From the cell containing the given text, extract its center point as (x, y) coordinate. 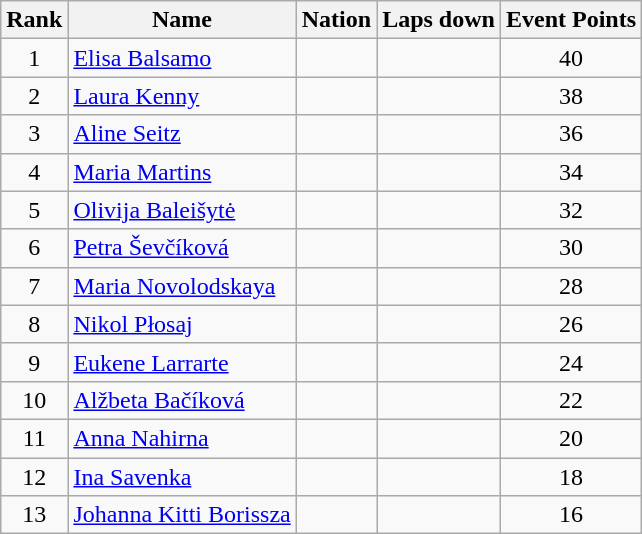
2 (34, 96)
Elisa Balsamo (182, 58)
3 (34, 134)
7 (34, 286)
24 (570, 362)
Aline Seitz (182, 134)
18 (570, 477)
Olivija Baleišytė (182, 210)
Ina Savenka (182, 477)
13 (34, 515)
4 (34, 172)
16 (570, 515)
11 (34, 438)
Name (182, 20)
Eukene Larrarte (182, 362)
12 (34, 477)
Alžbeta Bačíková (182, 400)
38 (570, 96)
Petra Ševčíková (182, 248)
32 (570, 210)
10 (34, 400)
Maria Martins (182, 172)
Laura Kenny (182, 96)
9 (34, 362)
Laps down (439, 20)
5 (34, 210)
34 (570, 172)
Nation (336, 20)
8 (34, 324)
1 (34, 58)
26 (570, 324)
36 (570, 134)
6 (34, 248)
Event Points (570, 20)
40 (570, 58)
28 (570, 286)
22 (570, 400)
20 (570, 438)
Nikol Płosaj (182, 324)
Anna Nahirna (182, 438)
Maria Novolodskaya (182, 286)
30 (570, 248)
Rank (34, 20)
Johanna Kitti Borissza (182, 515)
